Provide the [X, Y] coordinate of the cell's center where the given text is located.  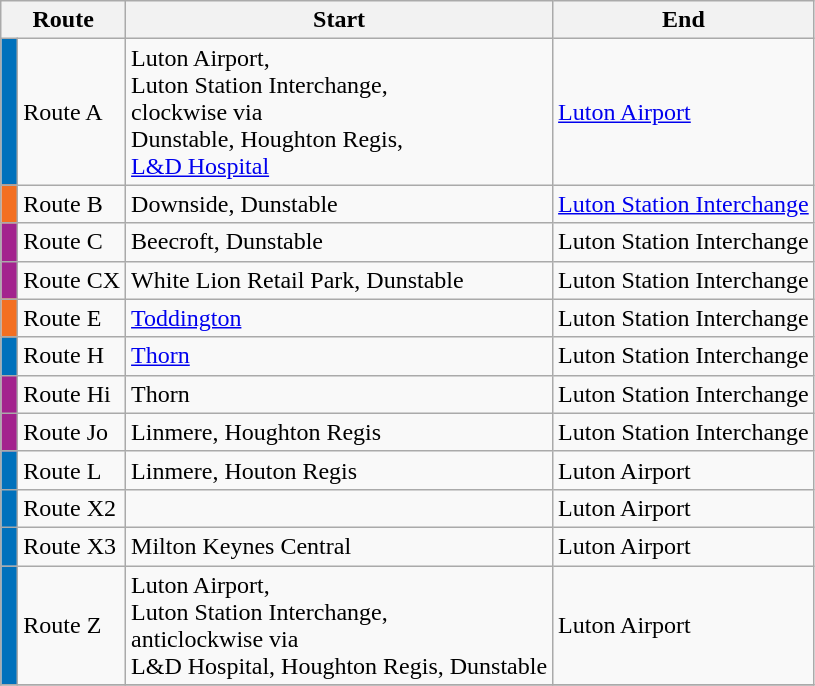
Route B [72, 204]
Toddington [340, 318]
Downside, Dunstable [340, 204]
Route Jo [72, 432]
Route L [72, 470]
Route [64, 20]
Route Hi [72, 394]
End [684, 20]
Start [340, 20]
Route C [72, 242]
Route CX [72, 280]
Milton Keynes Central [340, 546]
Luton Airport, Luton Station Interchange,clockwise via Dunstable, Houghton Regis, L&D Hospital [340, 112]
Route H [72, 356]
Beecroft, Dunstable [340, 242]
Route E [72, 318]
Route A [72, 112]
Route X3 [72, 546]
Luton Airport, Luton Station Interchange, anticlockwise viaL&D Hospital, Houghton Regis, Dunstable [340, 626]
Route X2 [72, 508]
White Lion Retail Park, Dunstable [340, 280]
Linmere, Houton Regis [340, 470]
Linmere, Houghton Regis [340, 432]
Route Z [72, 626]
